Capture the cell that displays the provided text and extract its [X, Y] central coordinate. 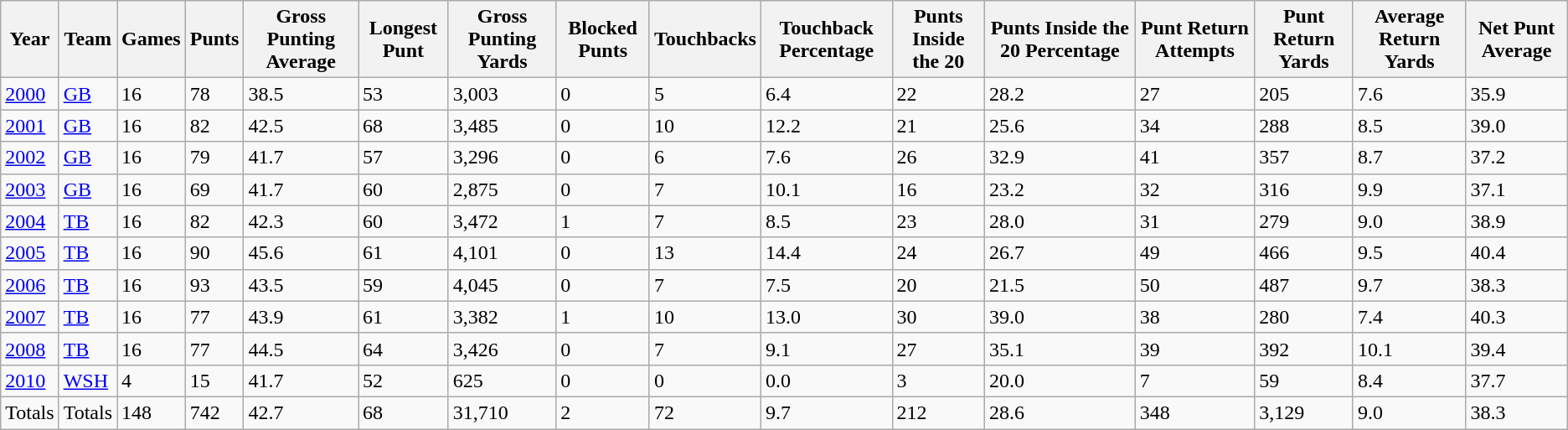
6.4 [826, 94]
28.2 [1060, 94]
23.2 [1060, 189]
2 [603, 412]
Touchbacks [705, 39]
43.5 [302, 285]
4,101 [503, 253]
3,129 [1304, 412]
212 [938, 412]
2002 [30, 158]
279 [1304, 221]
8.7 [1409, 158]
Punt Return Attempts [1194, 39]
40.3 [1516, 317]
Punts [214, 39]
43.9 [302, 317]
37.1 [1516, 189]
348 [1194, 412]
3,426 [503, 349]
487 [1304, 285]
35.9 [1516, 94]
2003 [30, 189]
38.9 [1516, 221]
44.5 [302, 349]
15 [214, 381]
4 [152, 381]
12.2 [826, 126]
64 [404, 349]
148 [152, 412]
41 [1194, 158]
3,382 [503, 317]
Gross Punting Yards [503, 39]
3,472 [503, 221]
37.7 [1516, 381]
4,045 [503, 285]
38.5 [302, 94]
57 [404, 158]
288 [1304, 126]
42.7 [302, 412]
50 [1194, 285]
Net Punt Average [1516, 39]
280 [1304, 317]
90 [214, 253]
Year [30, 39]
78 [214, 94]
6 [705, 158]
205 [1304, 94]
3,296 [503, 158]
24 [938, 253]
31,710 [503, 412]
7.4 [1409, 317]
392 [1304, 349]
2008 [30, 349]
625 [503, 381]
Average Return Yards [1409, 39]
53 [404, 94]
72 [705, 412]
22 [938, 94]
Punt Return Yards [1304, 39]
93 [214, 285]
42.5 [302, 126]
39.4 [1516, 349]
5 [705, 94]
3 [938, 381]
32 [1194, 189]
2001 [30, 126]
3,003 [503, 94]
9.1 [826, 349]
49 [1194, 253]
2000 [30, 94]
Longest Punt [404, 39]
20.0 [1060, 381]
Blocked Punts [603, 39]
3,485 [503, 126]
42.3 [302, 221]
2010 [30, 381]
742 [214, 412]
14.4 [826, 253]
316 [1304, 189]
Team [87, 39]
28.0 [1060, 221]
8.4 [1409, 381]
28.6 [1060, 412]
39 [1194, 349]
31 [1194, 221]
21 [938, 126]
37.2 [1516, 158]
13.0 [826, 317]
20 [938, 285]
466 [1304, 253]
26.7 [1060, 253]
2,875 [503, 189]
2006 [30, 285]
79 [214, 158]
WSH [87, 381]
9.5 [1409, 253]
13 [705, 253]
52 [404, 381]
40.4 [1516, 253]
0.0 [826, 381]
23 [938, 221]
34 [1194, 126]
25.6 [1060, 126]
Punts Inside the 20 Percentage [1060, 39]
30 [938, 317]
9.9 [1409, 189]
45.6 [302, 253]
69 [214, 189]
Touchback Percentage [826, 39]
2007 [30, 317]
35.1 [1060, 349]
2004 [30, 221]
357 [1304, 158]
Punts Inside the 20 [938, 39]
Games [152, 39]
32.9 [1060, 158]
2005 [30, 253]
21.5 [1060, 285]
26 [938, 158]
Gross Punting Average [302, 39]
38 [1194, 317]
7.5 [826, 285]
